For the text-containing cell, return its midpoint in [X, Y] coordinate format. 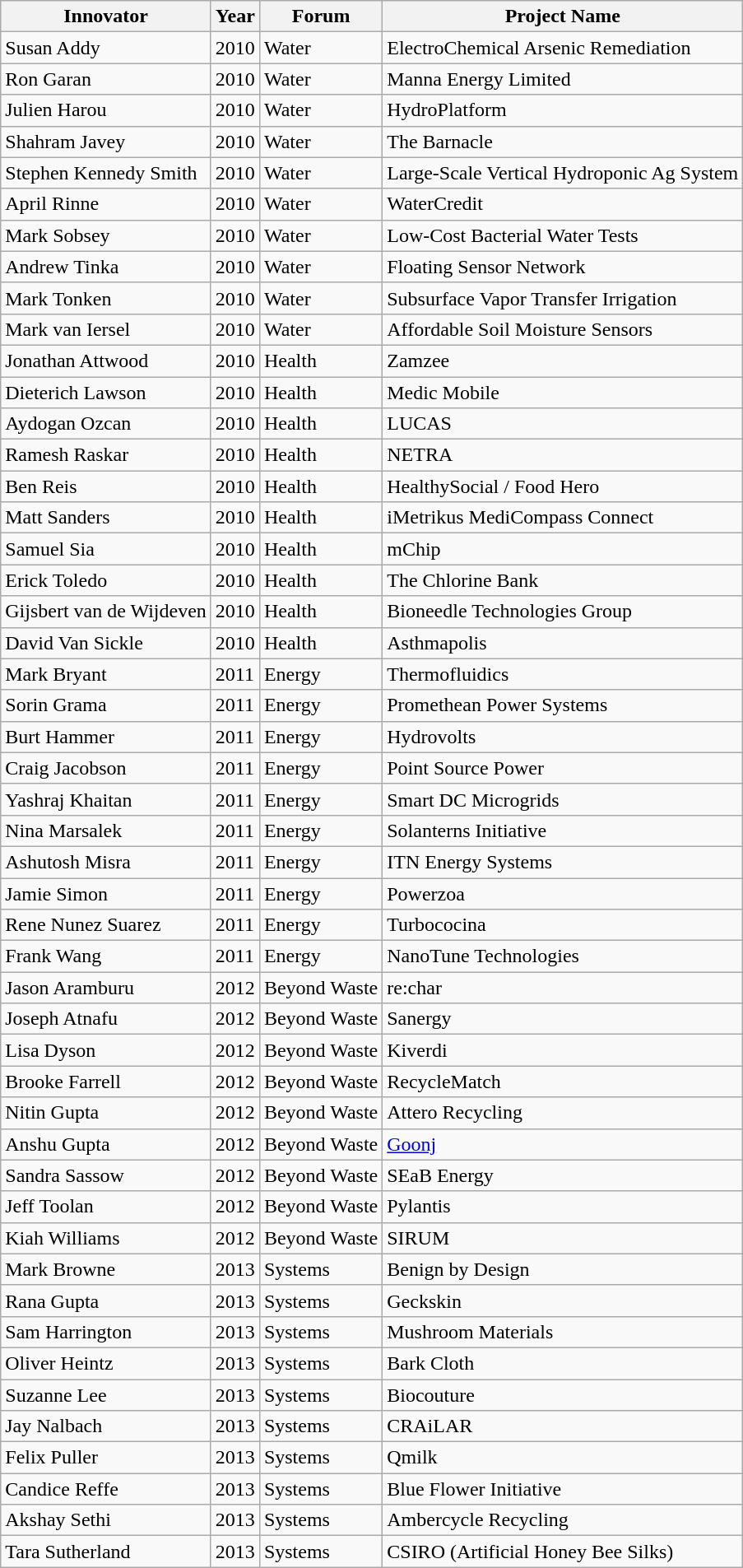
Ashutosh Misra [106, 862]
Bioneedle Technologies Group [563, 612]
The Chlorine Bank [563, 580]
The Barnacle [563, 142]
Jonathan Attwood [106, 361]
Solanterns Initiative [563, 831]
Andrew Tinka [106, 267]
SEaB Energy [563, 1175]
Subsurface Vapor Transfer Irrigation [563, 298]
Pylantis [563, 1207]
Mushroom Materials [563, 1332]
Sam Harrington [106, 1332]
Burt Hammer [106, 737]
Jay Nalbach [106, 1426]
Sandra Sassow [106, 1175]
Large-Scale Vertical Hydroponic Ag System [563, 173]
Benign by Design [563, 1269]
Gijsbert van de Wijdeven [106, 612]
mChip [563, 549]
Biocouture [563, 1395]
Rana Gupta [106, 1300]
Candice Reffe [106, 1489]
Mark Sobsey [106, 235]
Matt Sanders [106, 518]
Smart DC Microgrids [563, 799]
Rene Nunez Suarez [106, 925]
Nitin Gupta [106, 1113]
Jason Aramburu [106, 988]
Mark Tonken [106, 298]
Ramesh Raskar [106, 455]
Year [235, 16]
April Rinne [106, 204]
David Van Sickle [106, 643]
Attero Recycling [563, 1113]
Felix Puller [106, 1458]
Qmilk [563, 1458]
Project Name [563, 16]
Manna Energy Limited [563, 79]
RecycleMatch [563, 1082]
Brooke Farrell [106, 1082]
Turbococina [563, 925]
Joseph Atnafu [106, 1019]
LUCAS [563, 424]
Medic Mobile [563, 393]
Kiverdi [563, 1050]
Erick Toledo [106, 580]
Geckskin [563, 1300]
NanoTune Technologies [563, 956]
Akshay Sethi [106, 1520]
Susan Addy [106, 48]
Ben Reis [106, 486]
SIRUM [563, 1238]
ITN Energy Systems [563, 862]
Kiah Williams [106, 1238]
Yashraj Khaitan [106, 799]
Mark Browne [106, 1269]
Ron Garan [106, 79]
Julien Harou [106, 110]
Oliver Heintz [106, 1363]
Innovator [106, 16]
Samuel Sia [106, 549]
Promethean Power Systems [563, 705]
Hydrovolts [563, 737]
Stephen Kennedy Smith [106, 173]
Asthmapolis [563, 643]
Suzanne Lee [106, 1395]
WaterCredit [563, 204]
Jamie Simon [106, 893]
Aydogan Ozcan [106, 424]
Frank Wang [106, 956]
Anshu Gupta [106, 1144]
Sanergy [563, 1019]
HealthySocial / Food Hero [563, 486]
Low-Cost Bacterial Water Tests [563, 235]
ElectroChemical Arsenic Remediation [563, 48]
Dieterich Lawson [106, 393]
Forum [321, 16]
iMetrikus MediCompass Connect [563, 518]
Powerzoa [563, 893]
CRAiLAR [563, 1426]
Bark Cloth [563, 1363]
Affordable Soil Moisture Sensors [563, 329]
Shahram Javey [106, 142]
Lisa Dyson [106, 1050]
re:char [563, 988]
Point Source Power [563, 768]
HydroPlatform [563, 110]
Floating Sensor Network [563, 267]
Zamzee [563, 361]
Blue Flower Initiative [563, 1489]
Nina Marsalek [106, 831]
Thermofluidics [563, 674]
Mark Bryant [106, 674]
Mark van Iersel [106, 329]
Goonj [563, 1144]
Tara Sutherland [106, 1552]
CSIRO (Artificial Honey Bee Silks) [563, 1552]
Ambercycle Recycling [563, 1520]
Jeff Toolan [106, 1207]
NETRA [563, 455]
Sorin Grama [106, 705]
Craig Jacobson [106, 768]
